Return the (x, y) coordinate for the center point of the cell that contains the specified text.  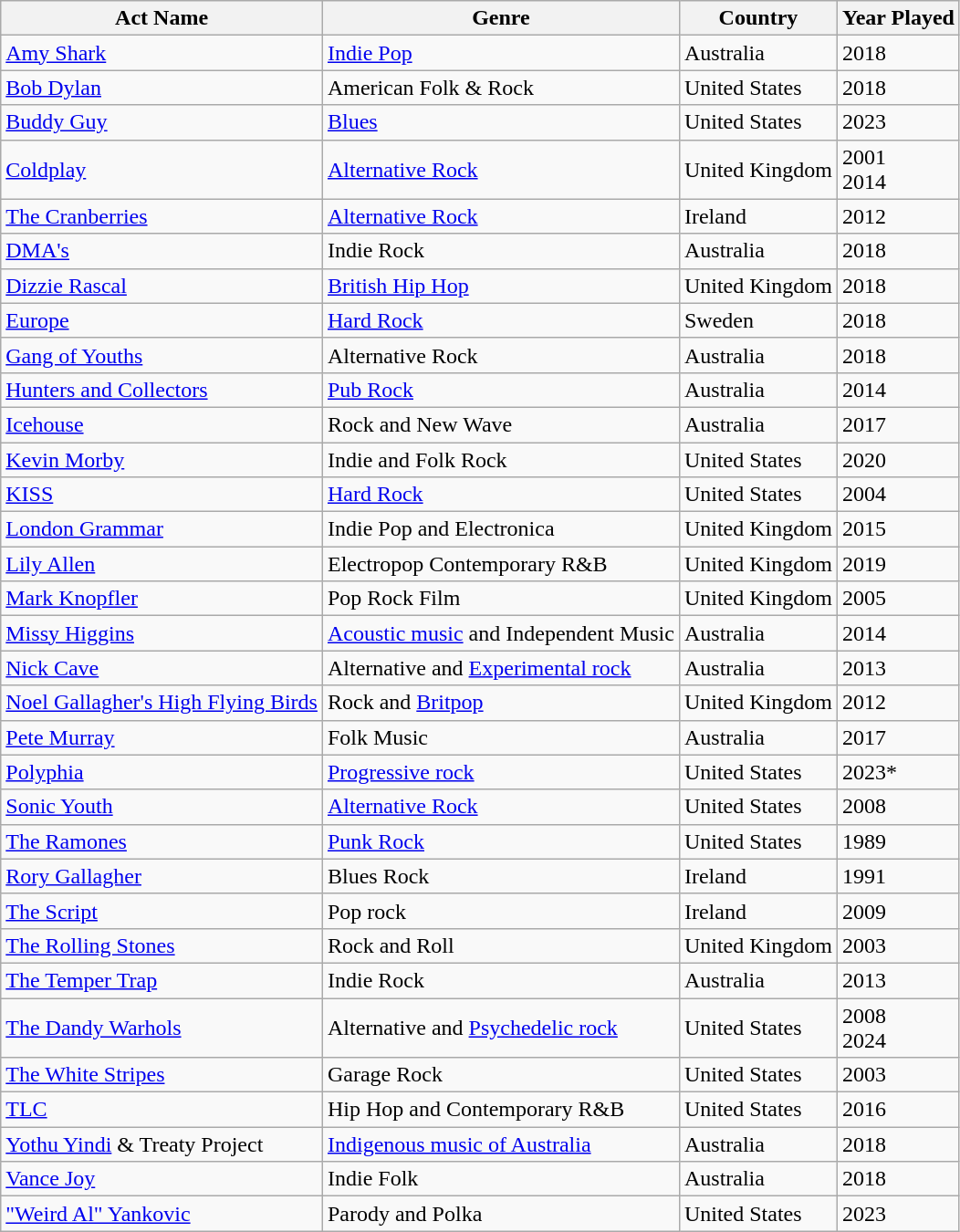
20012014 (898, 170)
Hunters and Collectors (162, 390)
Genre (500, 18)
2009 (898, 911)
Rock and Roll (500, 945)
The Script (162, 911)
Amy Shark (162, 53)
Pub Rock (500, 390)
Blues Rock (500, 876)
Folk Music (500, 737)
Dizzie Rascal (162, 286)
The Rolling Stones (162, 945)
Sweden (757, 320)
The Dandy Warhols (162, 1028)
Coldplay (162, 170)
Blues (500, 122)
Europe (162, 320)
Nick Cave (162, 668)
Bob Dylan (162, 88)
The Cranberries (162, 216)
TLC (162, 1110)
Mark Knopfler (162, 599)
Yothu Yindi & Treaty Project (162, 1144)
Indie Pop (500, 53)
DMA's (162, 251)
2016 (898, 1110)
British Hip Hop (500, 286)
The White Stripes (162, 1075)
Acoustic music and Independent Music (500, 633)
"Weird Al" Yankovic (162, 1214)
Electropop Contemporary R&B (500, 564)
2005 (898, 599)
The Ramones (162, 841)
Gang of Youths (162, 355)
Vance Joy (162, 1179)
American Folk & Rock (500, 88)
Indie and Folk Rock (500, 459)
Garage Rock (500, 1075)
Year Played (898, 18)
Indigenous music of Australia (500, 1144)
Parody and Polka (500, 1214)
Icehouse (162, 424)
KISS (162, 495)
Punk Rock (500, 841)
Alternative and Psychedelic rock (500, 1028)
Pop Rock Film (500, 599)
Rock and New Wave (500, 424)
2019 (898, 564)
Country (757, 18)
Rock and Britpop (500, 703)
Indie Pop and Electronica (500, 529)
1989 (898, 841)
1991 (898, 876)
Sonic Youth (162, 807)
Act Name (162, 18)
Pop rock (500, 911)
Noel Gallagher's High Flying Birds (162, 703)
The Temper Trap (162, 980)
Pete Murray (162, 737)
2020 (898, 459)
Buddy Guy (162, 122)
20082024 (898, 1028)
Rory Gallagher (162, 876)
Missy Higgins (162, 633)
Progressive rock (500, 772)
Alternative and Experimental rock (500, 668)
Kevin Morby (162, 459)
London Grammar (162, 529)
2008 (898, 807)
2015 (898, 529)
Lily Allen (162, 564)
Indie Folk (500, 1179)
2023* (898, 772)
2004 (898, 495)
Polyphia (162, 772)
Hip Hop and Contemporary R&B (500, 1110)
